Identify which cell holds the provided text, then report its [x, y] central coordinate. 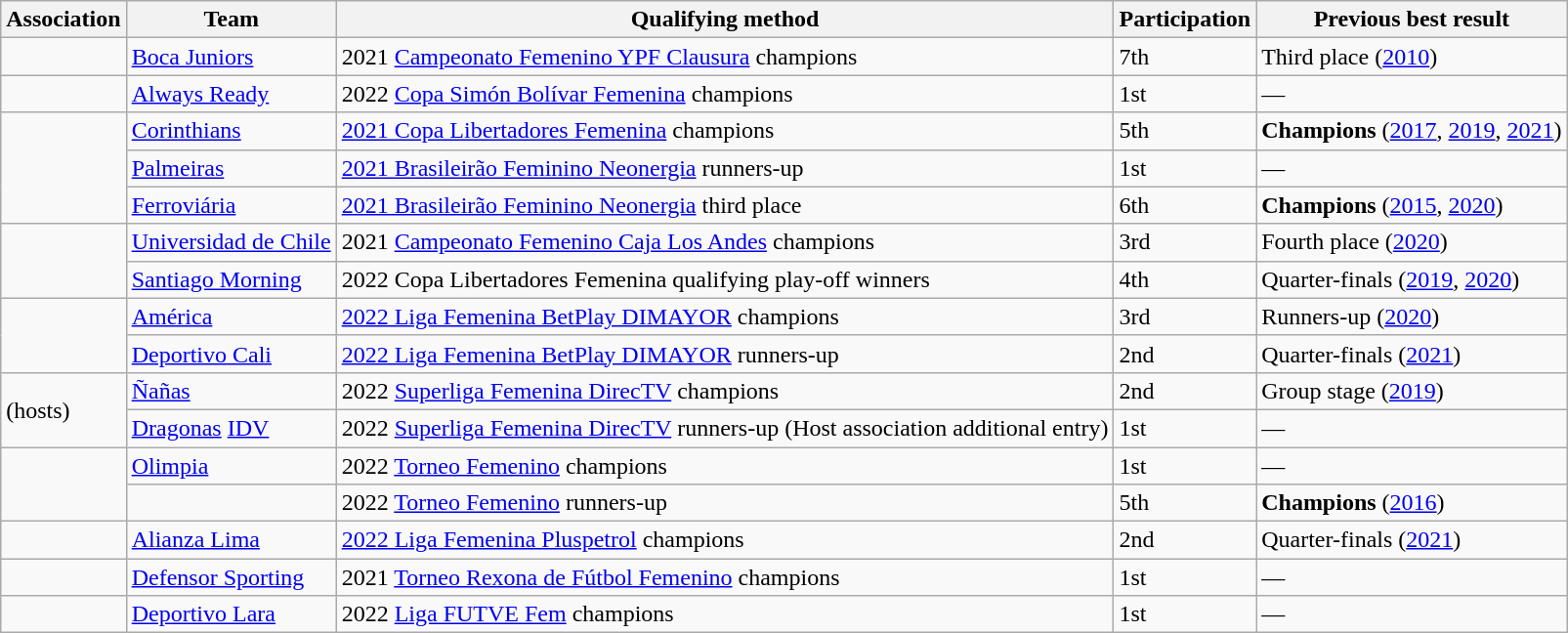
Group stage (2019) [1412, 391]
Defensor Sporting [231, 577]
2022 Liga Femenina BetPlay DIMAYOR champions [725, 316]
Deportivo Lara [231, 614]
Team [231, 20]
Runners-up (2020) [1412, 316]
2022 Superliga Femenina DirecTV runners-up (Host association additional entry) [725, 428]
Palmeiras [231, 168]
2021 Brasileirão Feminino Neonergia runners-up [725, 168]
2022 Superliga Femenina DirecTV champions [725, 391]
Previous best result [1412, 20]
Dragonas IDV [231, 428]
4th [1185, 279]
2022 Liga Femenina Pluspetrol champions [725, 540]
Ferroviária [231, 205]
2022 Copa Simón Bolívar Femenina champions [725, 94]
Champions (2015, 2020) [1412, 205]
Corinthians [231, 131]
2022 Liga Femenina BetPlay DIMAYOR runners-up [725, 354]
2022 Liga FUTVE Fem champions [725, 614]
2022 Torneo Femenino runners-up [725, 503]
Alianza Lima [231, 540]
2022 Copa Libertadores Femenina qualifying play-off winners [725, 279]
2021 Torneo Rexona de Fútbol Femenino champions [725, 577]
América [231, 316]
2021 Copa Libertadores Femenina champions [725, 131]
Qualifying method [725, 20]
Third place (2010) [1412, 57]
Santiago Morning [231, 279]
Champions (2017, 2019, 2021) [1412, 131]
2021 Campeonato Femenino YPF Clausura champions [725, 57]
Quarter-finals (2019, 2020) [1412, 279]
6th [1185, 205]
2021 Brasileirão Feminino Neonergia third place [725, 205]
Association [64, 20]
7th [1185, 57]
2021 Campeonato Femenino Caja Los Andes champions [725, 242]
Olimpia [231, 466]
Universidad de Chile [231, 242]
Champions (2016) [1412, 503]
Deportivo Cali [231, 354]
Boca Juniors [231, 57]
Participation [1185, 20]
(hosts) [64, 409]
Ñañas [231, 391]
Fourth place (2020) [1412, 242]
Always Ready [231, 94]
2022 Torneo Femenino champions [725, 466]
